Scan for the cell matching the given text and deliver its (X, Y) coordinate at center. 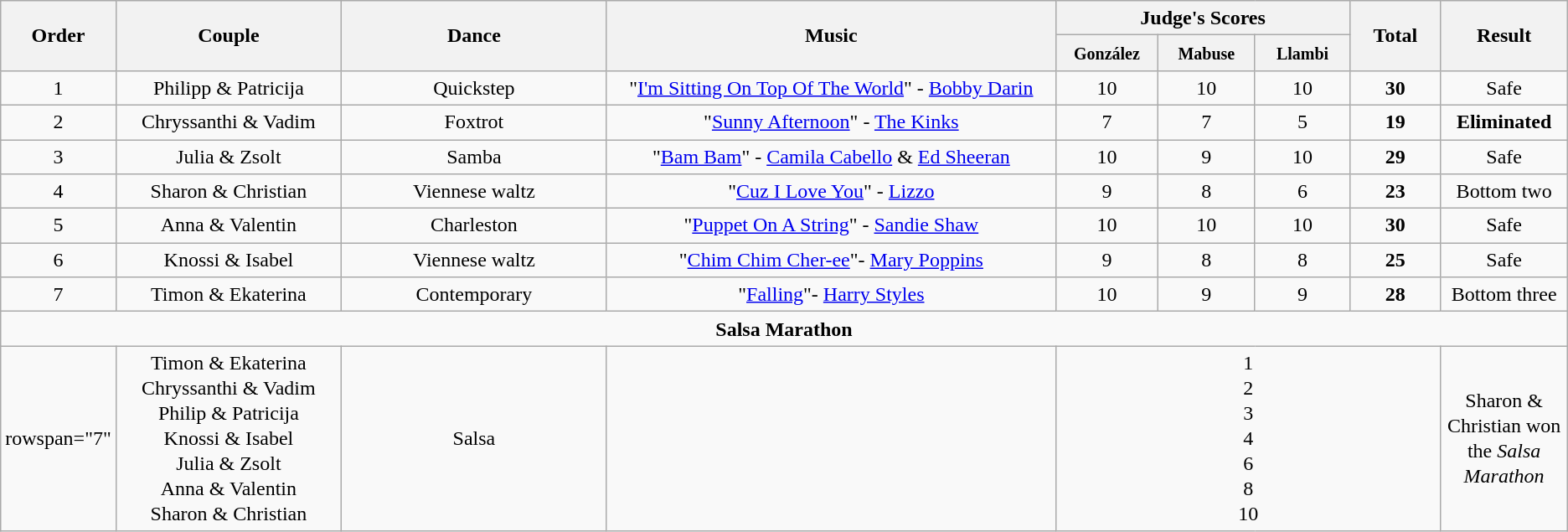
Julia & Zsolt (228, 156)
1 (59, 87)
Llambi (1302, 54)
Couple (228, 36)
Chryssanthi & Vadim (228, 122)
Total (1395, 36)
Mabuse (1206, 54)
Bottom two (1504, 191)
28 (1395, 295)
Salsa Marathon (784, 328)
Salsa (474, 439)
Charleston (474, 226)
Sharon & Christian won the Salsa Marathon (1504, 439)
4 (59, 191)
"Chim Chim Cher-ee"- Mary Poppins (831, 260)
Timon & Ekaterina (228, 295)
"Cuz I Love You" - Lizzo (831, 191)
Knossi & Isabel (228, 260)
Result (1504, 36)
Judge's Scores (1203, 18)
Music (831, 36)
Anna & Valentin (228, 226)
Timon & EkaterinaChryssanthi & VadimPhilip & PatricijaKnossi & IsabelJulia & ZsoltAnna & ValentinSharon & Christian (228, 439)
23 (1395, 191)
12346810 (1248, 439)
"Sunny Afternoon" - The Kinks (831, 122)
Dance (474, 36)
Order (59, 36)
19 (1395, 122)
Quickstep (474, 87)
Foxtrot (474, 122)
Philipp & Patricija (228, 87)
rowspan="7" (59, 439)
"Falling"- Harry Styles (831, 295)
Samba (474, 156)
González (1106, 54)
Sharon & Christian (228, 191)
"Puppet On A String" - Sandie Shaw (831, 226)
3 (59, 156)
Eliminated (1504, 122)
2 (59, 122)
Contemporary (474, 295)
"Bam Bam" - Camila Cabello & Ed Sheeran (831, 156)
25 (1395, 260)
Bottom three (1504, 295)
29 (1395, 156)
"I'm Sitting On Top Of The World" - Bobby Darin (831, 87)
